Return [x, y] of the center of cell containing provided text 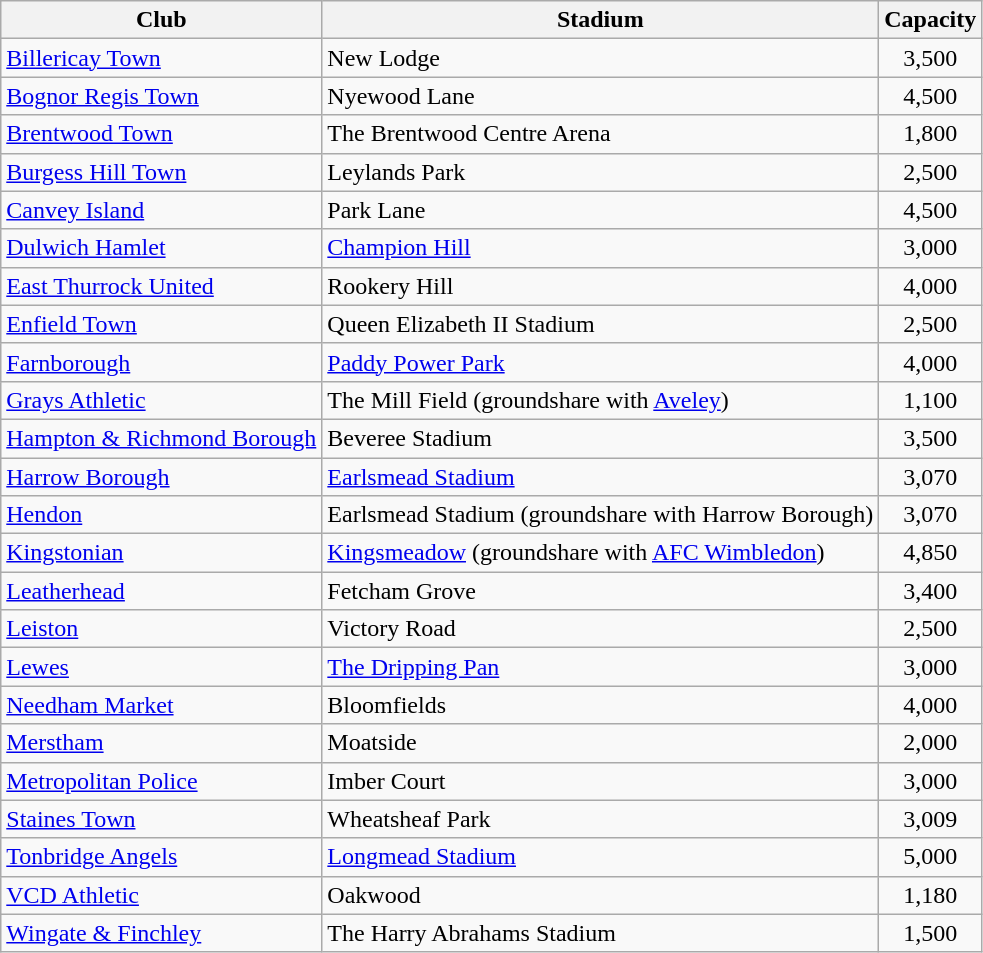
Stadium [600, 20]
Leiston [162, 629]
Brentwood Town [162, 134]
Park Lane [600, 210]
Earlsmead Stadium (groundshare with Harrow Borough) [600, 515]
1,800 [930, 134]
Bognor Regis Town [162, 96]
Hendon [162, 515]
Canvey Island [162, 210]
Paddy Power Park [600, 362]
5,000 [930, 857]
Kingsmeadow (groundshare with AFC Wimbledon) [600, 553]
Harrow Borough [162, 477]
Leylands Park [600, 172]
Bloomfields [600, 705]
The Brentwood Centre Arena [600, 134]
Imber Court [600, 781]
Moatside [600, 743]
Grays Athletic [162, 400]
VCD Athletic [162, 895]
The Harry Abrahams Stadium [600, 933]
Rookery Hill [600, 286]
East Thurrock United [162, 286]
Nyewood Lane [600, 96]
Tonbridge Angels [162, 857]
Wheatsheaf Park [600, 819]
Merstham [162, 743]
3,400 [930, 591]
Champion Hill [600, 248]
Longmead Stadium [600, 857]
Billericay Town [162, 58]
The Mill Field (groundshare with Aveley) [600, 400]
Burgess Hill Town [162, 172]
Queen Elizabeth II Stadium [600, 324]
Beveree Stadium [600, 438]
The Dripping Pan [600, 667]
Hampton & Richmond Borough [162, 438]
1,500 [930, 933]
Fetcham Grove [600, 591]
Kingstonian [162, 553]
Lewes [162, 667]
New Lodge [600, 58]
Needham Market [162, 705]
3,009 [930, 819]
Metropolitan Police [162, 781]
Leatherhead [162, 591]
4,850 [930, 553]
Farnborough [162, 362]
Club [162, 20]
1,100 [930, 400]
2,000 [930, 743]
1,180 [930, 895]
Staines Town [162, 819]
Wingate & Finchley [162, 933]
Capacity [930, 20]
Dulwich Hamlet [162, 248]
Enfield Town [162, 324]
Earlsmead Stadium [600, 477]
Oakwood [600, 895]
Victory Road [600, 629]
